Search for the cell housing the specified text and yield its (X, Y) center coordinate. 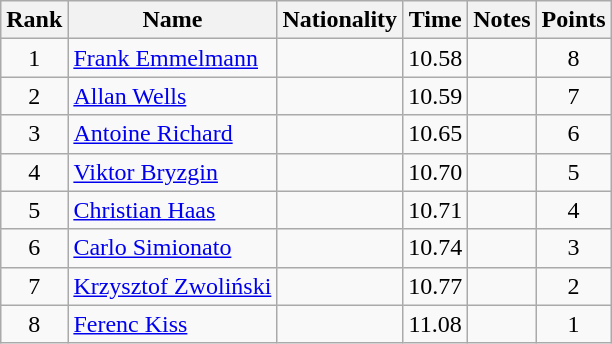
Christian Haas (172, 210)
10.65 (436, 134)
10.59 (436, 96)
Nationality (340, 20)
10.74 (436, 248)
Ferenc Kiss (172, 324)
Allan Wells (172, 96)
Frank Emmelmann (172, 58)
11.08 (436, 324)
10.71 (436, 210)
10.77 (436, 286)
10.70 (436, 172)
Name (172, 20)
Krzysztof Zwoliński (172, 286)
Viktor Bryzgin (172, 172)
Carlo Simionato (172, 248)
Antoine Richard (172, 134)
Notes (502, 20)
Points (574, 20)
10.58 (436, 58)
Rank (34, 20)
Time (436, 20)
